From the cell containing the given text, extract its center point as (x, y) coordinate. 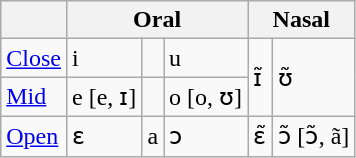
Close (34, 58)
Nasal (302, 20)
e [e, ɪ] (104, 97)
Open (34, 136)
ɔ (206, 136)
ɔ̃ [ɔ̃, ã] (314, 136)
ɪ̃ (260, 78)
a (153, 136)
Mid (34, 97)
ʊ̃ (314, 78)
o [o, ʊ] (206, 97)
ɛ (104, 136)
ɛ̃ (260, 136)
Oral (156, 20)
u (206, 58)
i (104, 58)
